Provide the (x, y) coordinate of the cell's center where the given text is located.  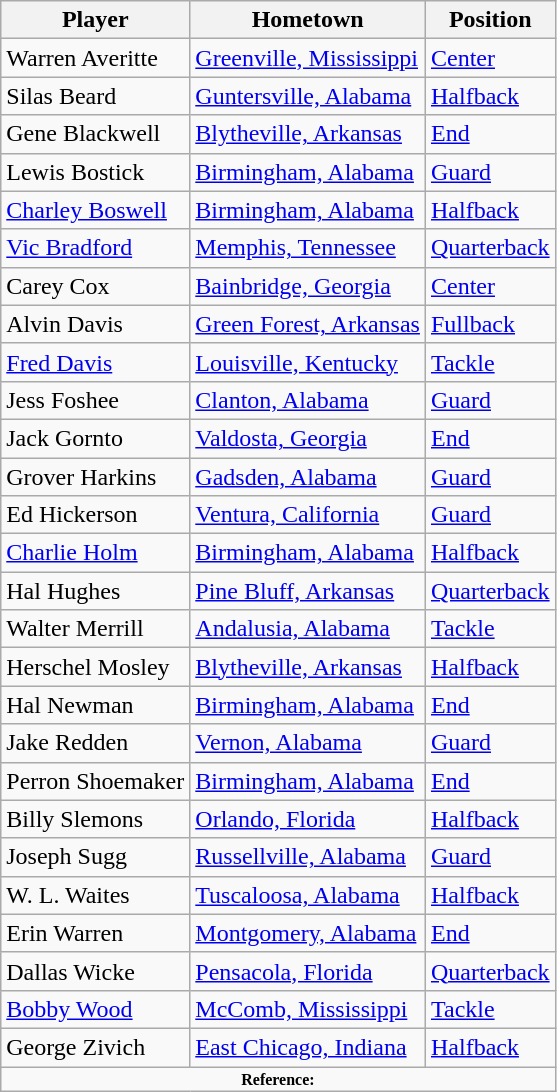
W. L. Waites (96, 895)
Vic Bradford (96, 248)
Greenville, Mississippi (308, 58)
Erin Warren (96, 933)
Perron Shoemaker (96, 781)
Pensacola, Florida (308, 971)
Hal Hughes (96, 591)
McComb, Mississippi (308, 1009)
Hal Newman (96, 705)
Tuscaloosa, Alabama (308, 895)
Jess Foshee (96, 400)
Pine Bluff, Arkansas (308, 591)
Jack Gornto (96, 438)
Billy Slemons (96, 819)
Green Forest, Arkansas (308, 324)
Russellville, Alabama (308, 857)
Warren Averitte (96, 58)
Dallas Wicke (96, 971)
Louisville, Kentucky (308, 362)
Reference: (278, 1078)
Bainbridge, Georgia (308, 286)
Position (490, 20)
Ventura, California (308, 515)
Grover Harkins (96, 477)
Walter Merrill (96, 629)
Vernon, Alabama (308, 743)
Charley Boswell (96, 210)
Alvin Davis (96, 324)
East Chicago, Indiana (308, 1047)
Bobby Wood (96, 1009)
Fullback (490, 324)
George Zivich (96, 1047)
Orlando, Florida (308, 819)
Guntersville, Alabama (308, 96)
Joseph Sugg (96, 857)
Fred Davis (96, 362)
Clanton, Alabama (308, 400)
Jake Redden (96, 743)
Carey Cox (96, 286)
Ed Hickerson (96, 515)
Herschel Mosley (96, 667)
Gadsden, Alabama (308, 477)
Player (96, 20)
Andalusia, Alabama (308, 629)
Valdosta, Georgia (308, 438)
Lewis Bostick (96, 172)
Silas Beard (96, 96)
Memphis, Tennessee (308, 248)
Montgomery, Alabama (308, 933)
Gene Blackwell (96, 134)
Hometown (308, 20)
Charlie Holm (96, 553)
